Return (X, Y) of the center of cell containing provided text 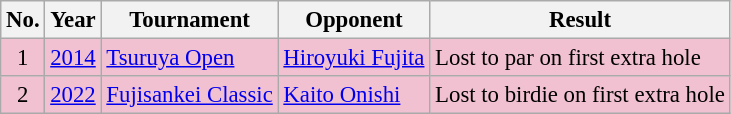
Fujisankei Classic (190, 95)
Lost to par on first extra hole (580, 58)
1 (23, 58)
Kaito Onishi (354, 95)
2 (23, 95)
2022 (73, 95)
Tsuruya Open (190, 58)
Lost to birdie on first extra hole (580, 95)
Hiroyuki Fujita (354, 58)
No. (23, 20)
Opponent (354, 20)
Year (73, 20)
Tournament (190, 20)
2014 (73, 58)
Result (580, 20)
